Provide the [x, y] coordinate of the cell's center where the given text is located.  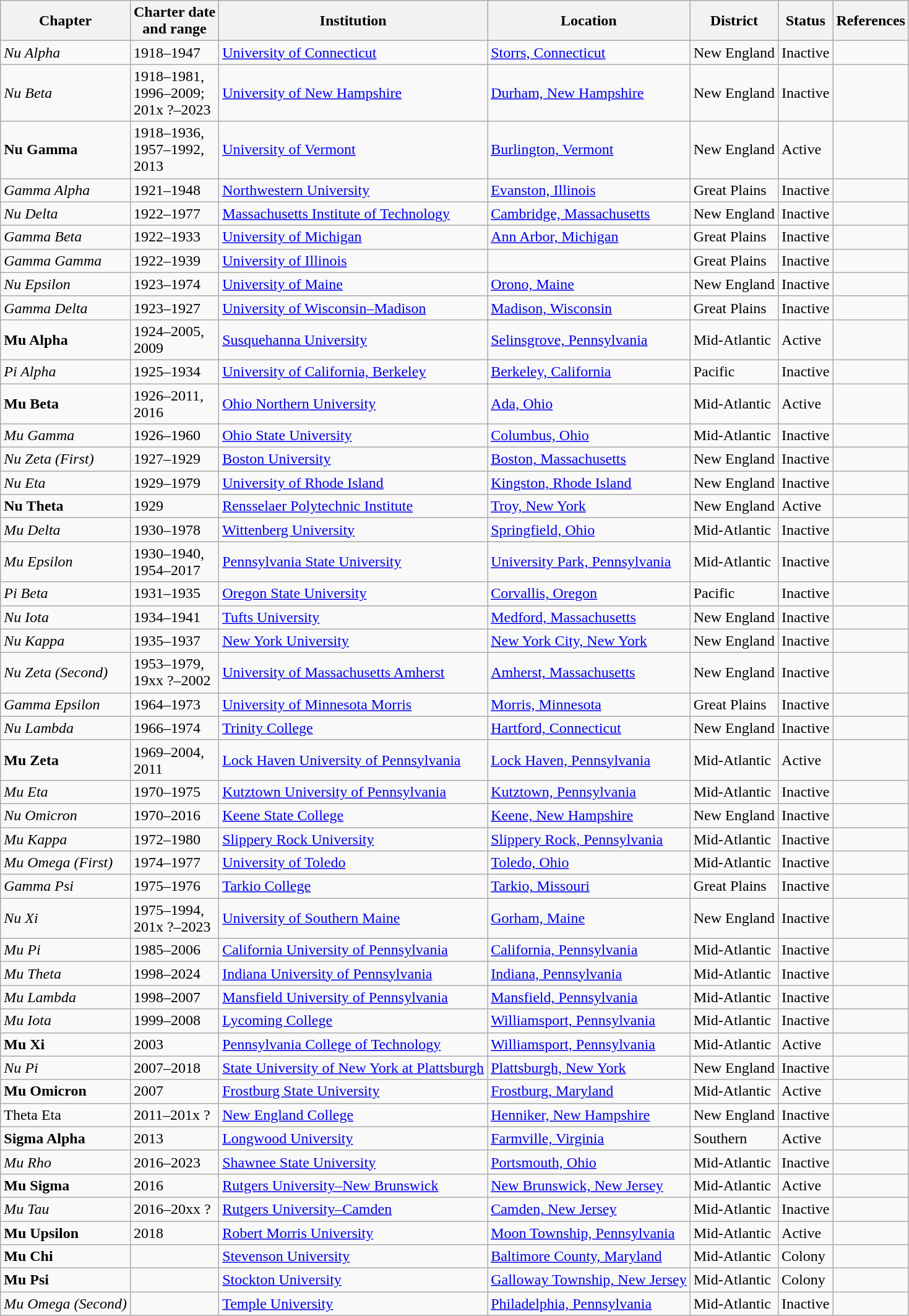
1975–1994,201x ?–2023 [174, 919]
Mansfield University of Pennsylvania [353, 997]
Philadelphia, Pennsylvania [589, 1304]
1985–2006 [174, 950]
Nu Delta [66, 214]
Mu Upsilon [66, 1232]
1999–2008 [174, 1021]
Madison, Wisconsin [589, 308]
1926–1960 [174, 436]
Mu Lambda [66, 997]
Boston, Massachusetts [589, 459]
1929 [174, 506]
Mu Zeta [66, 760]
1925–1934 [174, 371]
Pi Alpha [66, 371]
University of Wisconsin–Madison [353, 308]
University of Maine [353, 284]
Mu Pi [66, 950]
Temple University [353, 1304]
Nu Eta [66, 483]
Mu Theta [66, 974]
2007–2018 [174, 1068]
Kutztown, Pennsylvania [589, 792]
1972–1980 [174, 839]
Berkeley, California [589, 371]
Mu Rho [66, 1162]
1922–1933 [174, 237]
Slippery Rock University [353, 839]
University of California, Berkeley [353, 371]
Location [589, 21]
Ohio State University [353, 436]
Selinsgrove, Pennsylvania [589, 339]
Nu Alpha [66, 53]
Nu Gamma [66, 150]
1953–1979,19xx ?–2002 [174, 672]
Mu Chi [66, 1257]
Rutgers University–New Brunswick [353, 1185]
Keene, New Hampshire [589, 815]
Mu Gamma [66, 436]
1998–2024 [174, 974]
2018 [174, 1232]
1930–1978 [174, 530]
Farmville, Virginia [589, 1138]
Amherst, Massachusetts [589, 672]
Robert Morris University [353, 1232]
2011–201x ? [174, 1115]
1975–1976 [174, 886]
Mu Psi [66, 1280]
Southern [734, 1138]
University Park, Pennsylvania [589, 562]
California University of Pennsylvania [353, 950]
Rutgers University–Camden [353, 1209]
Mu Beta [66, 404]
Gamma Psi [66, 886]
California, Pennsylvania [589, 950]
Ohio Northern University [353, 404]
Mu Sigma [66, 1185]
University of Rhode Island [353, 483]
Henniker, New Hampshire [589, 1115]
Moon Township, Pennsylvania [589, 1232]
Baltimore County, Maryland [589, 1257]
Theta Eta [66, 1115]
Shawnee State University [353, 1162]
State University of New York at Plattsburgh [353, 1068]
1969–2004,2011 [174, 760]
Portsmouth, Ohio [589, 1162]
University of Minnesota Morris [353, 704]
1923–1974 [174, 284]
1974–1977 [174, 863]
1931–1935 [174, 594]
University of Illinois [353, 261]
1998–2007 [174, 997]
Kutztown University of Pennsylvania [353, 792]
Nu Kappa [66, 641]
1921–1948 [174, 190]
Keene State College [353, 815]
Institution [353, 21]
Longwood University [353, 1138]
2016–20xx ? [174, 1209]
Susquehanna University [353, 339]
Nu Lambda [66, 728]
Frostburg State University [353, 1091]
Tarkio College [353, 886]
Lock Haven, Pennsylvania [589, 760]
1927–1929 [174, 459]
Medford, Massachusetts [589, 617]
Nu Iota [66, 617]
Northwestern University [353, 190]
Gorham, Maine [589, 919]
New York City, New York [589, 641]
2013 [174, 1138]
Pennsylvania State University [353, 562]
1926–2011,2016 [174, 404]
Nu Pi [66, 1068]
Mu Epsilon [66, 562]
Mu Alpha [66, 339]
2016–2023 [174, 1162]
Mansfield, Pennsylvania [589, 997]
Kingston, Rhode Island [589, 483]
1964–1973 [174, 704]
Hartford, Connecticut [589, 728]
Boston University [353, 459]
Springfield, Ohio [589, 530]
Orono, Maine [589, 284]
University of New Hampshire [353, 93]
Mu Tau [66, 1209]
Storrs, Connecticut [589, 53]
1922–1977 [174, 214]
1918–1947 [174, 53]
Gamma Gamma [66, 261]
University of Vermont [353, 150]
Wittenberg University [353, 530]
Status [806, 21]
1929–1979 [174, 483]
Corvallis, Oregon [589, 594]
Tarkio, Missouri [589, 886]
Pennsylvania College of Technology [353, 1044]
Nu Xi [66, 919]
Nu Epsilon [66, 284]
Plattsburgh, New York [589, 1068]
2016 [174, 1185]
References [871, 21]
Mu Iota [66, 1021]
1918–1936,1957–1992,2013 [174, 150]
Mu Eta [66, 792]
Columbus, Ohio [589, 436]
Rensselaer Polytechnic Institute [353, 506]
Trinity College [353, 728]
Galloway Township, New Jersey [589, 1280]
Ann Arbor, Michigan [589, 237]
Slippery Rock, Pennsylvania [589, 839]
Mu Omega (Second) [66, 1304]
Mu Kappa [66, 839]
Indiana University of Pennsylvania [353, 974]
1923–1927 [174, 308]
1970–1975 [174, 792]
Frostburg, Maryland [589, 1091]
Charter dateand range [174, 21]
Nu Zeta (Second) [66, 672]
University of Southern Maine [353, 919]
Chapter [66, 21]
Nu Omicron [66, 815]
Gamma Alpha [66, 190]
Mu Xi [66, 1044]
1922–1939 [174, 261]
New England College [353, 1115]
Evanston, Illinois [589, 190]
1918–1981,1996–2009;201x ?–2023 [174, 93]
Stevenson University [353, 1257]
University of Toledo [353, 863]
1966–1974 [174, 728]
Pi Beta [66, 594]
Indiana, Pennsylvania [589, 974]
1930–1940,1954–2017 [174, 562]
Burlington, Vermont [589, 150]
Gamma Beta [66, 237]
Durham, New Hampshire [589, 93]
District [734, 21]
Oregon State University [353, 594]
Mu Omega (First) [66, 863]
Toledo, Ohio [589, 863]
University of Connecticut [353, 53]
1934–1941 [174, 617]
Mu Delta [66, 530]
2007 [174, 1091]
New York University [353, 641]
New Brunswick, New Jersey [589, 1185]
1935–1937 [174, 641]
Nu Zeta (First) [66, 459]
Sigma Alpha [66, 1138]
Nu Beta [66, 93]
1970–2016 [174, 815]
Ada, Ohio [589, 404]
University of Michigan [353, 237]
Mu Omicron [66, 1091]
Lycoming College [353, 1021]
Cambridge, Massachusetts [589, 214]
Troy, New York [589, 506]
Stockton University [353, 1280]
2003 [174, 1044]
Lock Haven University of Pennsylvania [353, 760]
Morris, Minnesota [589, 704]
Camden, New Jersey [589, 1209]
University of Massachusetts Amherst [353, 672]
1924–2005,2009 [174, 339]
Gamma Delta [66, 308]
Nu Theta [66, 506]
Gamma Epsilon [66, 704]
Massachusetts Institute of Technology [353, 214]
Tufts University [353, 617]
